For the text-containing cell, return its midpoint in [x, y] coordinate format. 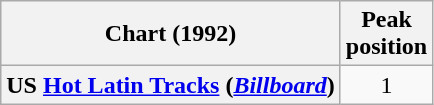
Peakposition [386, 34]
1 [386, 85]
Chart (1992) [171, 34]
US Hot Latin Tracks (Billboard) [171, 85]
